Detect which cell encompasses the target text, then output its [x, y] center coordinate. 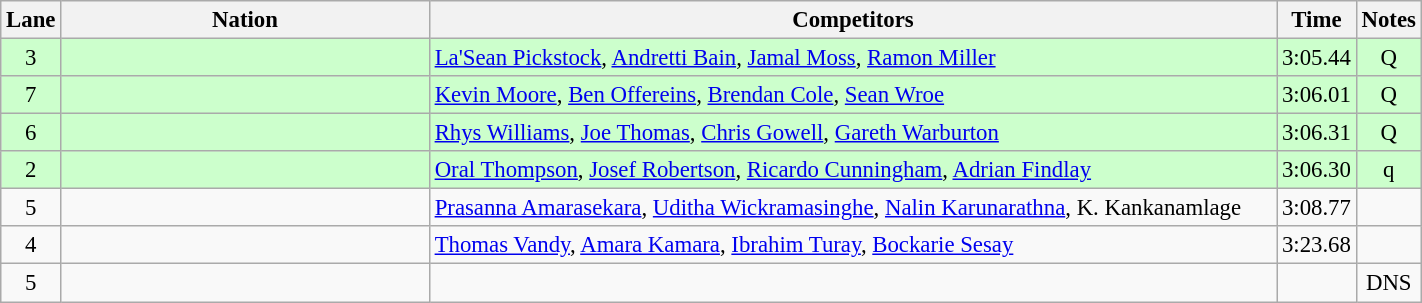
7 [31, 95]
Kevin Moore, Ben Offereins, Brendan Cole, Sean Wroe [852, 95]
q [1388, 170]
3:06.31 [1317, 133]
Competitors [852, 20]
La'Sean Pickstock, Andretti Bain, Jamal Moss, Ramon Miller [852, 58]
3:08.77 [1317, 208]
6 [31, 133]
Rhys Williams, Joe Thomas, Chris Gowell, Gareth Warburton [852, 133]
3:06.01 [1317, 95]
Nation [246, 20]
Time [1317, 20]
Thomas Vandy, Amara Kamara, Ibrahim Turay, Bockarie Sesay [852, 245]
Notes [1388, 20]
3:23.68 [1317, 245]
3:06.30 [1317, 170]
2 [31, 170]
3 [31, 58]
DNS [1388, 283]
Prasanna Amarasekara, Uditha Wickramasinghe, Nalin Karunarathna, K. Kankanamlage [852, 208]
4 [31, 245]
Oral Thompson, Josef Robertson, Ricardo Cunningham, Adrian Findlay [852, 170]
3:05.44 [1317, 58]
Lane [31, 20]
